Pinpoint the cell where the given text exists, returning its (X, Y) midpoint coordinate. 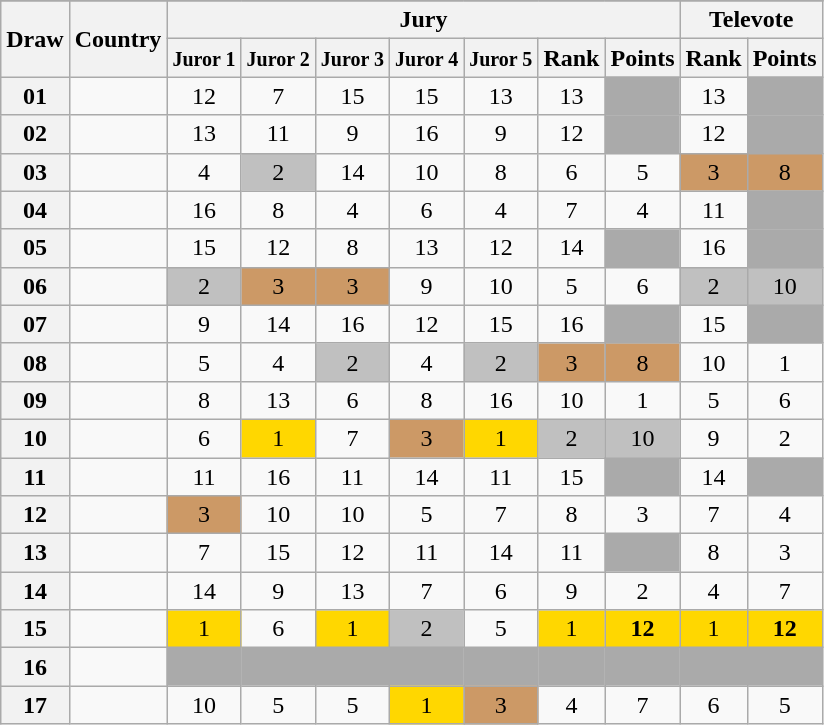
Juror 4 (426, 58)
03 (35, 172)
Juror 2 (278, 58)
Juror 1 (204, 58)
09 (35, 400)
01 (35, 96)
Jury (424, 20)
05 (35, 248)
04 (35, 210)
17 (35, 705)
Juror 5 (501, 58)
08 (35, 362)
Juror 3 (352, 58)
07 (35, 324)
Country (118, 39)
06 (35, 286)
Draw (35, 39)
Televote (751, 20)
02 (35, 134)
